Search for the cell housing the specified text and yield its [x, y] center coordinate. 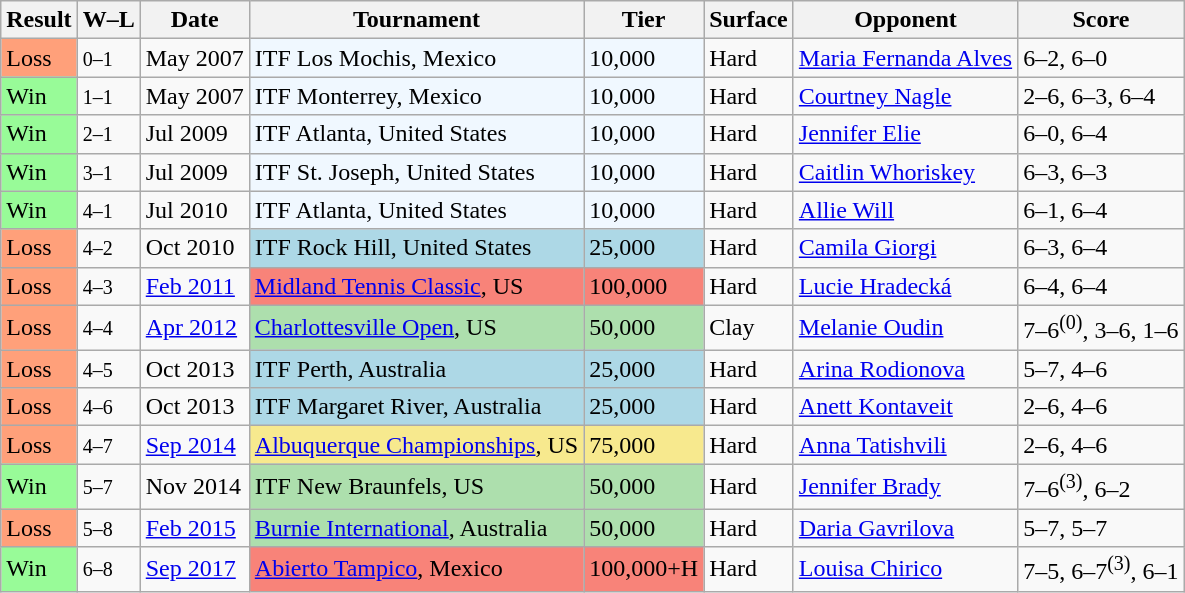
Arina Rodionova [905, 369]
5–8 [108, 528]
6–3, 6–3 [1101, 172]
4–1 [108, 210]
ITF New Braunfels, US [416, 486]
Jennifer Brady [905, 486]
100,000+H [644, 570]
6–0, 6–4 [1101, 134]
1–1 [108, 96]
Allie Will [905, 210]
2–6, 6–3, 6–4 [1101, 96]
Score [1101, 20]
Oct 2010 [194, 248]
ITF Rock Hill, United States [416, 248]
Apr 2012 [194, 328]
Charlottesville Open, US [416, 328]
Feb 2011 [194, 286]
Sep 2017 [194, 570]
ITF Los Mochis, Mexico [416, 58]
5–7 [108, 486]
Date [194, 20]
Clay [749, 328]
4–7 [108, 445]
Surface [749, 20]
Caitlin Whoriskey [905, 172]
6–1, 6–4 [1101, 210]
6–2, 6–0 [1101, 58]
Tier [644, 20]
3–1 [108, 172]
Maria Fernanda Alves [905, 58]
Jul 2010 [194, 210]
Melanie Oudin [905, 328]
4–5 [108, 369]
Opponent [905, 20]
W–L [108, 20]
Lucie Hradecká [905, 286]
Abierto Tampico, Mexico [416, 570]
ITF Margaret River, Australia [416, 407]
6–8 [108, 570]
Midland Tennis Classic, US [416, 286]
Sep 2014 [194, 445]
4–4 [108, 328]
4–6 [108, 407]
4–3 [108, 286]
Courtney Nagle [905, 96]
6–4, 6–4 [1101, 286]
75,000 [644, 445]
ITF Perth, Australia [416, 369]
Nov 2014 [194, 486]
Burnie International, Australia [416, 528]
Jennifer Elie [905, 134]
2–1 [108, 134]
6–3, 6–4 [1101, 248]
100,000 [644, 286]
Albuquerque Championships, US [416, 445]
ITF St. Joseph, United States [416, 172]
5–7, 5–7 [1101, 528]
7–5, 6–7(3), 6–1 [1101, 570]
Tournament [416, 20]
Louisa Chirico [905, 570]
0–1 [108, 58]
Feb 2015 [194, 528]
Result [39, 20]
Anett Kontaveit [905, 407]
Camila Giorgi [905, 248]
4–2 [108, 248]
Daria Gavrilova [905, 528]
ITF Monterrey, Mexico [416, 96]
Anna Tatishvili [905, 445]
5–7, 4–6 [1101, 369]
7–6(3), 6–2 [1101, 486]
7–6(0), 3–6, 1–6 [1101, 328]
